Capture the cell that displays the provided text and extract its (x, y) central coordinate. 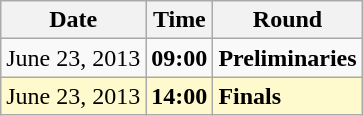
09:00 (180, 58)
Preliminaries (288, 58)
Round (288, 20)
14:00 (180, 96)
Time (180, 20)
Finals (288, 96)
Date (74, 20)
